For the text-containing cell, return its midpoint in [X, Y] coordinate format. 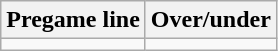
Pregame line [74, 20]
Over/under [210, 20]
